Locate the cell with the specified text and output its (x, y) center coordinate. 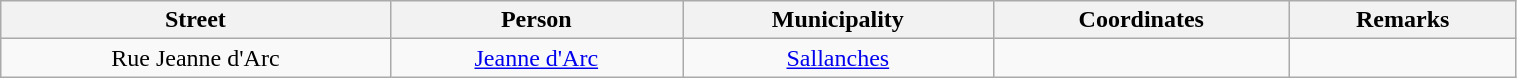
Coordinates (1141, 20)
Municipality (838, 20)
Person (536, 20)
Sallanches (838, 58)
Rue Jeanne d'Arc (196, 58)
Remarks (1402, 20)
Jeanne d'Arc (536, 58)
Street (196, 20)
